Extract the (X, Y) coordinate from the center of the cell holding the provided text.  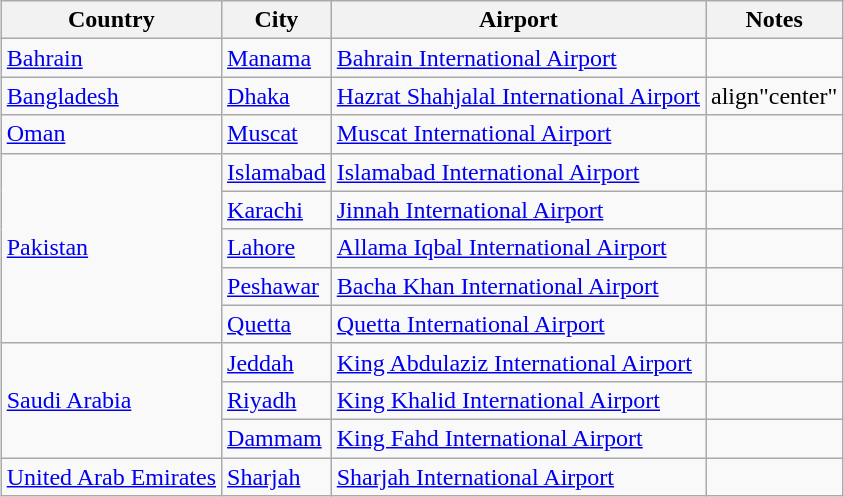
Manama (277, 58)
Bangladesh (111, 96)
Muscat International Airport (518, 134)
Muscat (277, 134)
Islamabad International Airport (518, 172)
Sharjah International Airport (518, 477)
Oman (111, 134)
Dhaka (277, 96)
Sharjah (277, 477)
Lahore (277, 248)
Dammam (277, 438)
Hazrat Shahjalal International Airport (518, 96)
King Khalid International Airport (518, 400)
Jeddah (277, 362)
Saudi Arabia (111, 400)
Peshawar (277, 286)
Pakistan (111, 248)
Allama Iqbal International Airport (518, 248)
Quetta International Airport (518, 324)
Jinnah International Airport (518, 210)
City (277, 20)
Riyadh (277, 400)
Country (111, 20)
Airport (518, 20)
Bacha Khan International Airport (518, 286)
Quetta (277, 324)
Bahrain International Airport (518, 58)
align"center" (774, 96)
United Arab Emirates (111, 477)
Karachi (277, 210)
Notes (774, 20)
King Fahd International Airport (518, 438)
King Abdulaziz International Airport (518, 362)
Islamabad (277, 172)
Bahrain (111, 58)
